Identify which cell holds the provided text, then report its [x, y] central coordinate. 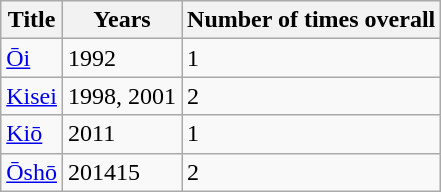
Kisei [32, 96]
1992 [122, 58]
Title [32, 20]
1998, 2001 [122, 96]
Number of times overall [312, 20]
Kiō [32, 134]
Years [122, 20]
2011 [122, 134]
Ōi [32, 58]
201415 [122, 172]
Ōshō [32, 172]
